From the cell containing the given text, extract its center point as [X, Y] coordinate. 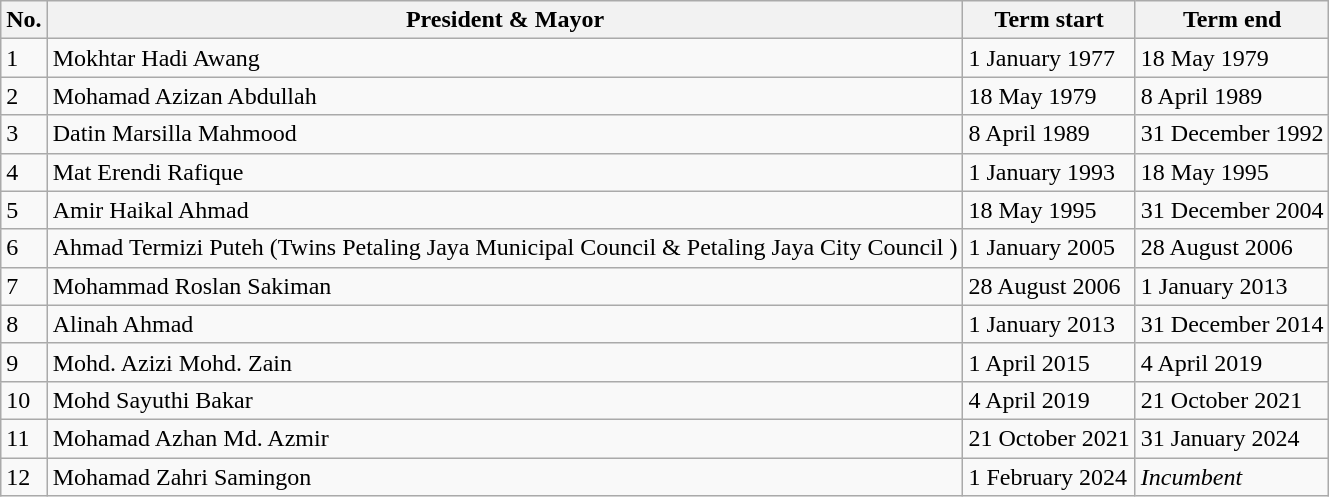
Ahmad Termizi Puteh (Twins Petaling Jaya Municipal Council & Petaling Jaya City Council ) [505, 248]
1 January 1977 [1049, 58]
11 [24, 438]
President & Mayor [505, 20]
Mohd Sayuthi Bakar [505, 400]
31 December 1992 [1232, 134]
Term start [1049, 20]
Mohamad Azhan Md. Azmir [505, 438]
31 January 2024 [1232, 438]
31 December 2014 [1232, 324]
1 January 1993 [1049, 172]
Incumbent [1232, 477]
Mohamad Azizan Abdullah [505, 96]
Mohamad Zahri Samingon [505, 477]
3 [24, 134]
31 December 2004 [1232, 210]
12 [24, 477]
Alinah Ahmad [505, 324]
Term end [1232, 20]
1 April 2015 [1049, 362]
1 January 2005 [1049, 248]
No. [24, 20]
10 [24, 400]
Mat Erendi Rafique [505, 172]
Mohd. Azizi Mohd. Zain [505, 362]
Mokhtar Hadi Awang [505, 58]
8 [24, 324]
9 [24, 362]
7 [24, 286]
6 [24, 248]
1 February 2024 [1049, 477]
Mohammad Roslan Sakiman [505, 286]
5 [24, 210]
4 [24, 172]
1 [24, 58]
Amir Haikal Ahmad [505, 210]
2 [24, 96]
Datin Marsilla Mahmood [505, 134]
